Locate the cell with the specified text and output its (x, y) center coordinate. 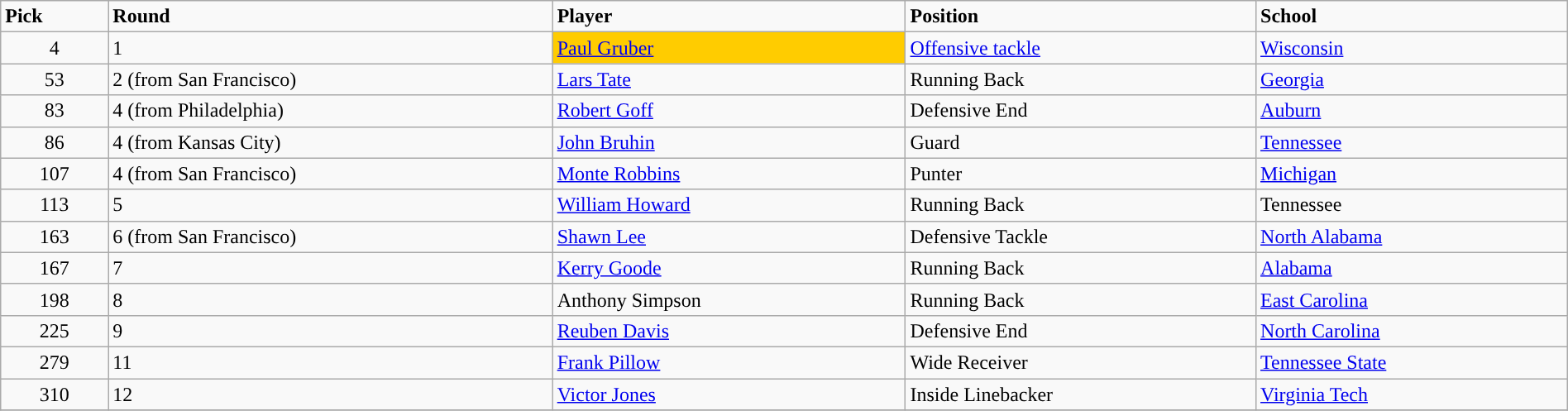
Frank Pillow (729, 362)
Offensive tackle (1081, 48)
Inside Linebacker (1081, 394)
Kerry Goode (729, 268)
Lars Tate (729, 79)
7 (331, 268)
Wisconsin (1413, 48)
83 (55, 111)
Tennessee State (1413, 362)
John Bruhin (729, 142)
310 (55, 394)
2 (from San Francisco) (331, 79)
53 (55, 79)
Monte Robbins (729, 174)
Shawn Lee (729, 237)
Round (331, 17)
North Alabama (1413, 237)
163 (55, 237)
Punter (1081, 174)
Anthony Simpson (729, 299)
William Howard (729, 205)
Player (729, 17)
Georgia (1413, 79)
8 (331, 299)
Reuben Davis (729, 331)
113 (55, 205)
Victor Jones (729, 394)
107 (55, 174)
1 (331, 48)
Guard (1081, 142)
225 (55, 331)
Robert Goff (729, 111)
4 (from Philadelphia) (331, 111)
4 (from Kansas City) (331, 142)
East Carolina (1413, 299)
5 (331, 205)
4 (55, 48)
279 (55, 362)
Wide Receiver (1081, 362)
Position (1081, 17)
Defensive Tackle (1081, 237)
12 (331, 394)
Pick (55, 17)
9 (331, 331)
Michigan (1413, 174)
11 (331, 362)
6 (from San Francisco) (331, 237)
Auburn (1413, 111)
Alabama (1413, 268)
198 (55, 299)
4 (from San Francisco) (331, 174)
86 (55, 142)
Paul Gruber (729, 48)
Virginia Tech (1413, 394)
School (1413, 17)
North Carolina (1413, 331)
167 (55, 268)
